Provide the [X, Y] coordinate of the cell's center where the given text is located.  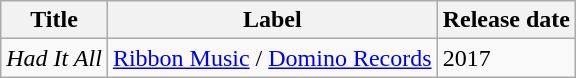
2017 [506, 58]
Title [54, 20]
Had It All [54, 58]
Release date [506, 20]
Label [272, 20]
Ribbon Music / Domino Records [272, 58]
